Extract the (X, Y) coordinate from the center of the cell holding the provided text.  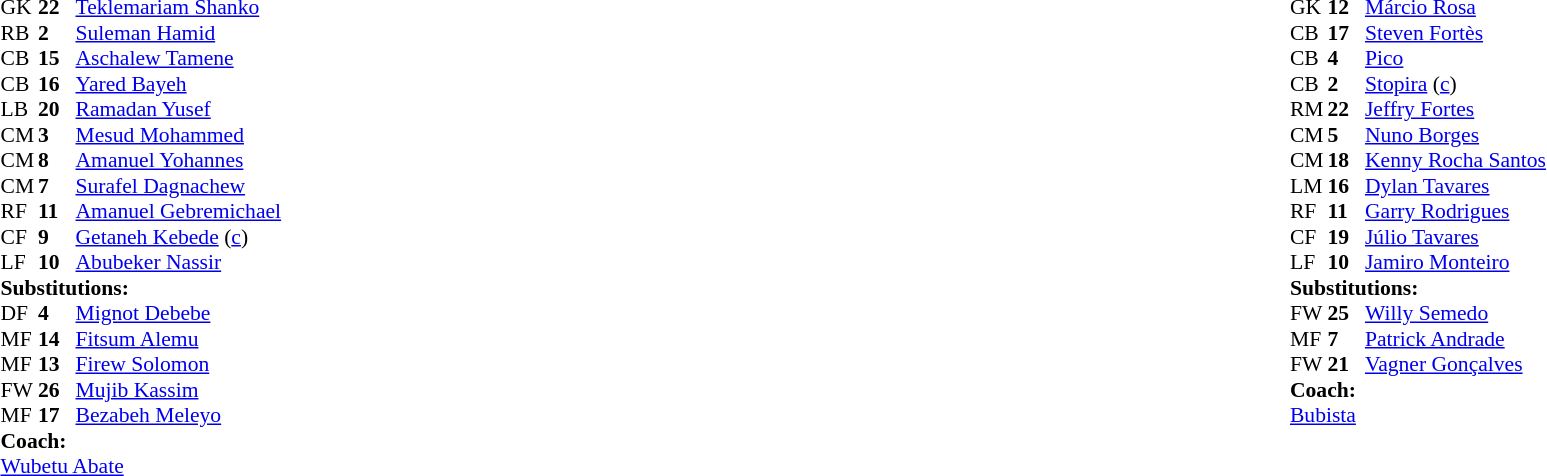
Mesud Mohammed (179, 135)
Mujib Kassim (179, 390)
Getaneh Kebede (c) (179, 237)
Patrick Andrade (1456, 339)
22 (1346, 109)
13 (57, 365)
5 (1346, 135)
Bubista (1418, 415)
3 (57, 135)
Aschalew Tamene (179, 59)
Vagner Gonçalves (1456, 365)
26 (57, 390)
Steven Fortès (1456, 33)
19 (1346, 237)
Firew Solomon (179, 365)
Ramadan Yusef (179, 109)
Jeffry Fortes (1456, 109)
18 (1346, 161)
RM (1309, 109)
Kenny Rocha Santos (1456, 161)
Nuno Borges (1456, 135)
Fitsum Alemu (179, 339)
DF (19, 313)
Willy Semedo (1456, 313)
Pico (1456, 59)
15 (57, 59)
LM (1309, 186)
Suleman Hamid (179, 33)
Mignot Debebe (179, 313)
Amanuel Yohannes (179, 161)
25 (1346, 313)
9 (57, 237)
Amanuel Gebremichael (179, 211)
8 (57, 161)
Stopira (c) (1456, 84)
Bezabeh Meleyo (179, 415)
Júlio Tavares (1456, 237)
Surafel Dagnachew (179, 186)
21 (1346, 365)
LB (19, 109)
20 (57, 109)
14 (57, 339)
Yared Bayeh (179, 84)
Dylan Tavares (1456, 186)
Garry Rodrigues (1456, 211)
RB (19, 33)
Abubeker Nassir (179, 263)
Jamiro Monteiro (1456, 263)
